Output the [x, y] coordinate of the center of the cell containing the given text.  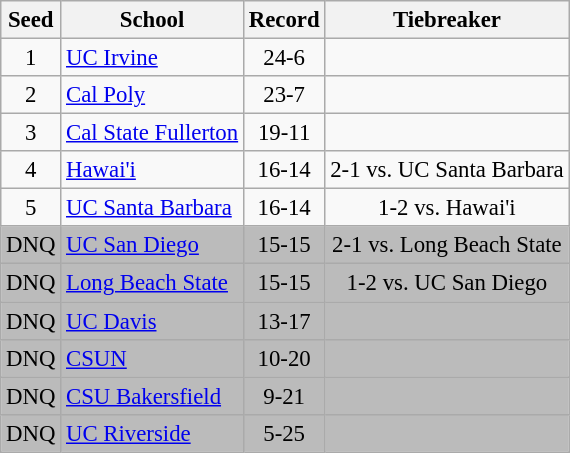
13-17 [284, 321]
Hawai'i [152, 170]
2 [31, 95]
Record [284, 20]
23-7 [284, 95]
1-2 vs. Hawai'i [447, 208]
24-6 [284, 58]
CSU Bakersfield [152, 396]
Tiebreaker [447, 20]
4 [31, 170]
UC Davis [152, 321]
CSUN [152, 358]
10-20 [284, 358]
UC Santa Barbara [152, 208]
5 [31, 208]
Cal State Fullerton [152, 133]
2-1 vs. Long Beach State [447, 245]
1 [31, 58]
Cal Poly [152, 95]
5-25 [284, 433]
1-2 vs. UC San Diego [447, 283]
Long Beach State [152, 283]
19-11 [284, 133]
UC Irvine [152, 58]
9-21 [284, 396]
Seed [31, 20]
3 [31, 133]
UC Riverside [152, 433]
School [152, 20]
2-1 vs. UC Santa Barbara [447, 170]
UC San Diego [152, 245]
